Find where the given text appears and provide that cell's center as [x, y] coordinate. 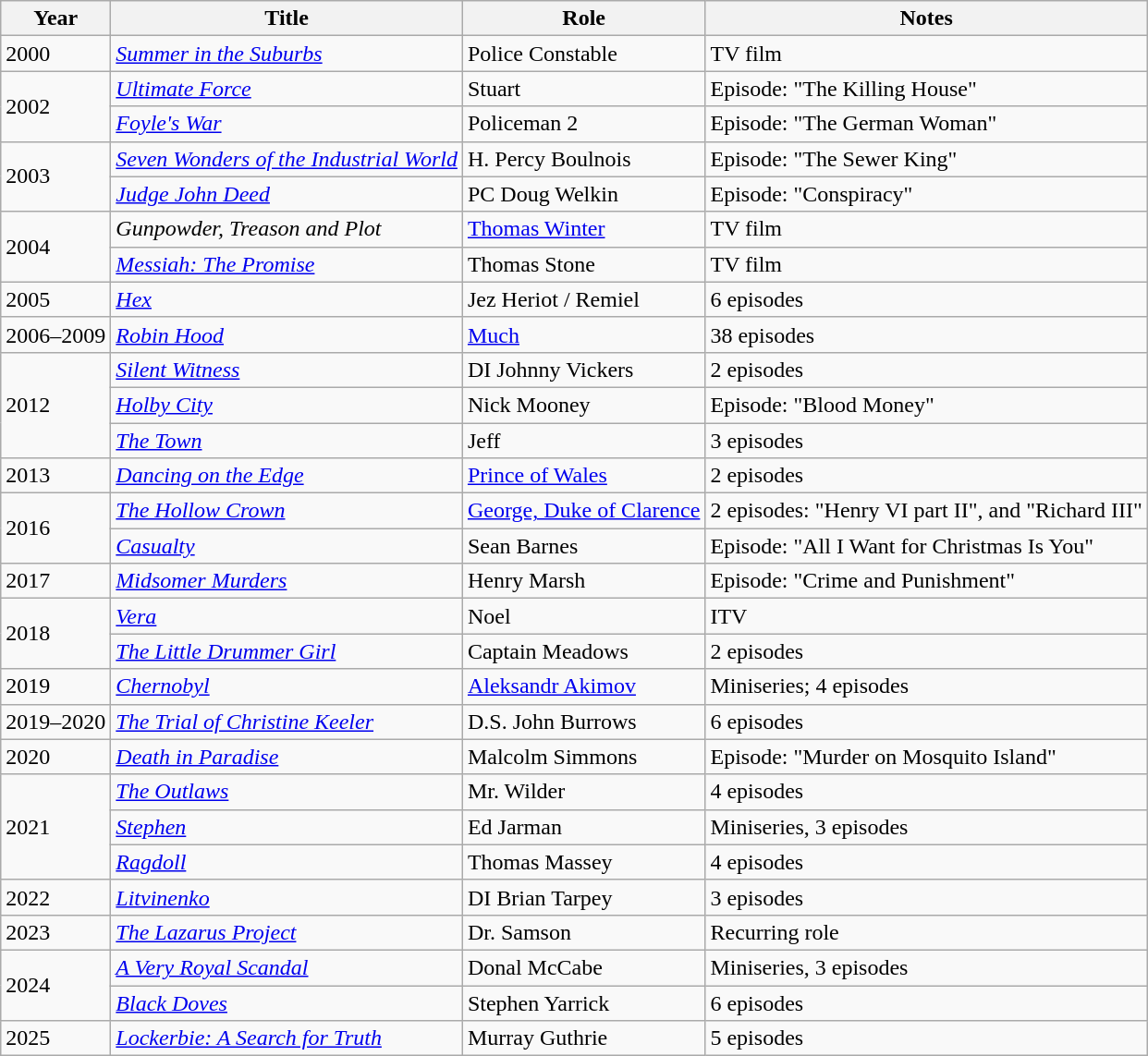
Holby City [287, 405]
Prince of Wales [584, 476]
Murray Guthrie [584, 1038]
2005 [55, 299]
Episode: "Conspiracy" [926, 194]
Thomas Massey [584, 862]
Stuart [584, 89]
Vera [287, 616]
The Outlaws [287, 792]
Much [584, 334]
Episode: "The Killing House" [926, 89]
2021 [55, 827]
2000 [55, 54]
Silent Witness [287, 370]
Nick Mooney [584, 405]
Jeff [584, 441]
2020 [55, 757]
Thomas Stone [584, 264]
2025 [55, 1038]
Foyle's War [287, 124]
Henry Marsh [584, 581]
Episode: "All I Want for Christmas Is You" [926, 546]
Episode: "The Sewer King" [926, 159]
2023 [55, 932]
Stephen Yarrick [584, 1002]
Black Doves [287, 1002]
2024 [55, 985]
Ultimate Force [287, 89]
DI Brian Tarpey [584, 897]
ITV [926, 616]
Midsomer Murders [287, 581]
Judge John Deed [287, 194]
Police Constable [584, 54]
Captain Meadows [584, 651]
Mr. Wilder [584, 792]
The Hollow Crown [287, 511]
Litvinenko [287, 897]
The Little Drummer Girl [287, 651]
The Town [287, 441]
2006–2009 [55, 334]
2022 [55, 897]
D.S. John Burrows [584, 722]
2016 [55, 528]
Episode: "Blood Money" [926, 405]
Seven Wonders of the Industrial World [287, 159]
Malcolm Simmons [584, 757]
PC Doug Welkin [584, 194]
2004 [55, 247]
Stephen [287, 827]
Ed Jarman [584, 827]
Gunpowder, Treason and Plot [287, 229]
Role [584, 18]
Messiah: The Promise [287, 264]
DI Johnny Vickers [584, 370]
2019–2020 [55, 722]
5 episodes [926, 1038]
2 episodes: "Henry VI part II", and "Richard III" [926, 511]
Jez Heriot / Remiel [584, 299]
Episode: "Crime and Punishment" [926, 581]
2017 [55, 581]
Noel [584, 616]
H. Percy Boulnois [584, 159]
Robin Hood [287, 334]
George, Duke of Clarence [584, 511]
Miniseries; 4 episodes [926, 686]
Donal McCabe [584, 967]
Hex [287, 299]
2003 [55, 176]
Episode: "Murder on Mosquito Island" [926, 757]
Notes [926, 18]
Summer in the Suburbs [287, 54]
Year [55, 18]
Aleksandr Akimov [584, 686]
Sean Barnes [584, 546]
Ragdoll [287, 862]
Dr. Samson [584, 932]
Policeman 2 [584, 124]
Casualty [287, 546]
2012 [55, 405]
2019 [55, 686]
2018 [55, 634]
Title [287, 18]
Thomas Winter [584, 229]
The Trial of Christine Keeler [287, 722]
Recurring role [926, 932]
2013 [55, 476]
2002 [55, 106]
Dancing on the Edge [287, 476]
Lockerbie: A Search for Truth [287, 1038]
Episode: "The German Woman" [926, 124]
The Lazarus Project [287, 932]
38 episodes [926, 334]
Death in Paradise [287, 757]
Chernobyl [287, 686]
A Very Royal Scandal [287, 967]
